Return the [X, Y] coordinate for the center point of the cell that contains the specified text.  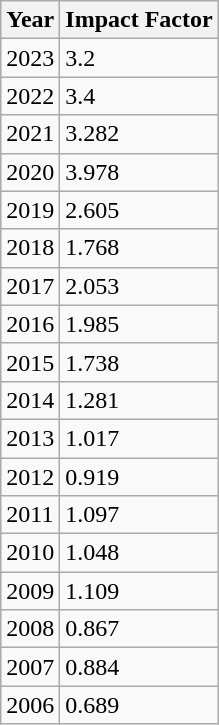
3.2 [139, 58]
2016 [30, 324]
3.282 [139, 134]
2012 [30, 477]
2022 [30, 96]
0.867 [139, 629]
2019 [30, 210]
2008 [30, 629]
2021 [30, 134]
0.884 [139, 667]
2023 [30, 58]
2020 [30, 172]
1.097 [139, 515]
2017 [30, 286]
1.109 [139, 591]
2010 [30, 553]
3.4 [139, 96]
2011 [30, 515]
1.048 [139, 553]
2015 [30, 362]
1.738 [139, 362]
Year [30, 20]
2.053 [139, 286]
2009 [30, 591]
2006 [30, 705]
2.605 [139, 210]
0.689 [139, 705]
2018 [30, 248]
1.017 [139, 438]
1.768 [139, 248]
Impact Factor [139, 20]
2014 [30, 400]
2013 [30, 438]
1.281 [139, 400]
2007 [30, 667]
1.985 [139, 324]
3.978 [139, 172]
0.919 [139, 477]
